Return [x, y] of the center of cell containing provided text 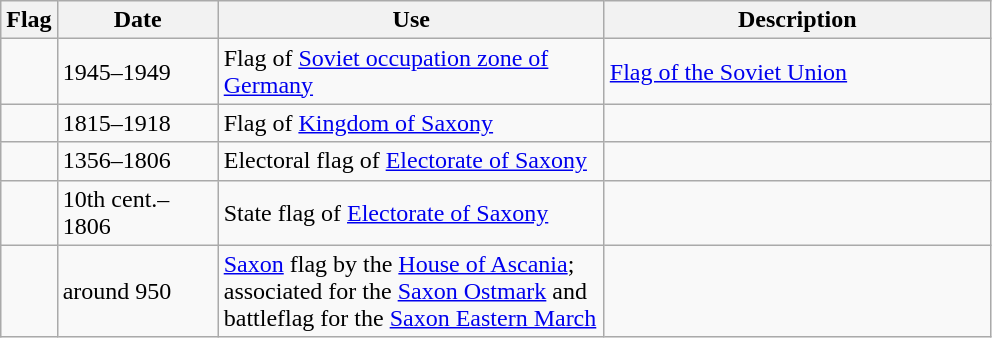
Description [797, 20]
Saxon flag by the House of Ascania; associated for the Saxon Ostmark and battleflag for the Saxon Eastern March [411, 291]
Flag of Kingdom of Saxony [411, 123]
1945–1949 [138, 72]
10th cent.–1806 [138, 212]
around 950 [138, 291]
Flag [29, 20]
Flag of the Soviet Union [797, 72]
State flag of Electorate of Saxony [411, 212]
Date [138, 20]
Flag of Soviet occupation zone of Germany [411, 72]
Use [411, 20]
1356–1806 [138, 161]
1815–1918 [138, 123]
Electoral flag of Electorate of Saxony [411, 161]
